Output the (x, y) coordinate of the center of the cell containing the given text.  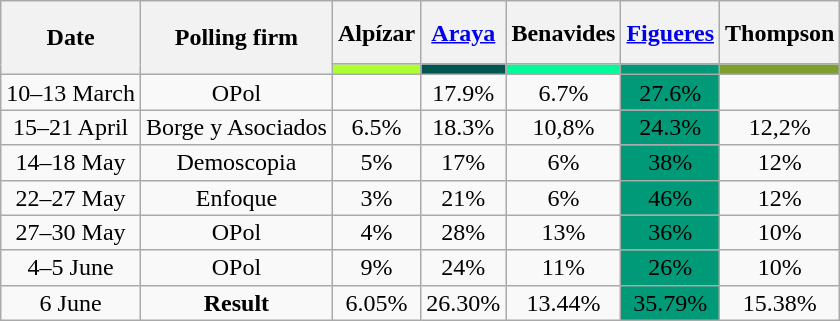
Result (236, 302)
24.3% (670, 128)
10–13 March (71, 92)
18.3% (464, 128)
Borge y Asociados (236, 128)
Benavides (564, 32)
10,8% (564, 128)
3% (376, 198)
11% (564, 268)
Enfoque (236, 198)
13.44% (564, 302)
38% (670, 162)
5% (376, 162)
26% (670, 268)
22–27 May (71, 198)
Alpízar (376, 32)
26.30% (464, 302)
4% (376, 232)
17% (464, 162)
15.38% (780, 302)
46% (670, 198)
Polling firm (236, 38)
24% (464, 268)
Araya (464, 32)
21% (464, 198)
6.5% (376, 128)
27.6% (670, 92)
15–21 April (71, 128)
Demoscopia (236, 162)
28% (464, 232)
17.9% (464, 92)
Figueres (670, 32)
12,2% (780, 128)
6.05% (376, 302)
4–5 June (71, 268)
14–18 May (71, 162)
27–30 May (71, 232)
Date (71, 38)
35.79% (670, 302)
6 June (71, 302)
Thompson (780, 32)
13% (564, 232)
9% (376, 268)
36% (670, 232)
6.7% (564, 92)
